Return the (X, Y) coordinate for the center point of the cell that contains the specified text.  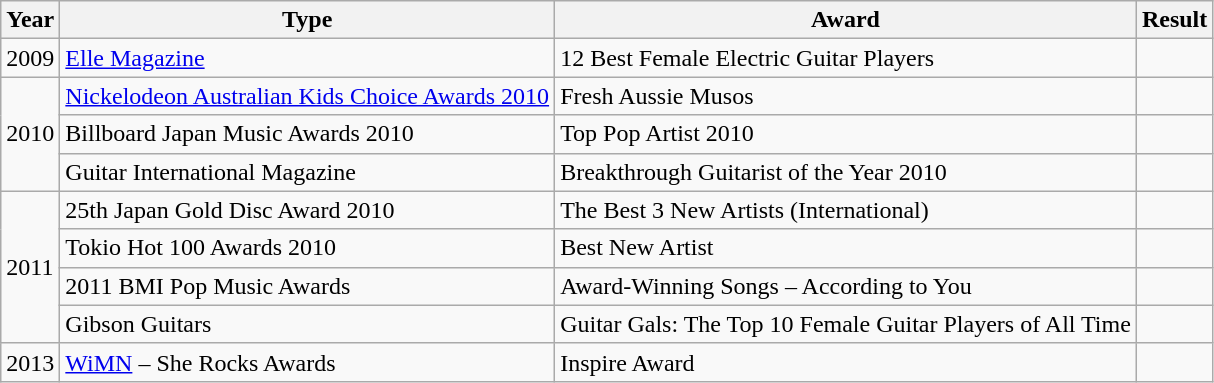
Nickelodeon Australian Kids Choice Awards 2010 (308, 96)
2009 (30, 58)
Breakthrough Guitarist of the Year 2010 (846, 172)
Guitar Gals: The Top 10 Female Guitar Players of All Time (846, 324)
Type (308, 20)
2010 (30, 134)
Billboard Japan Music Awards 2010 (308, 134)
Gibson Guitars (308, 324)
Tokio Hot 100 Awards 2010 (308, 248)
Best New Artist (846, 248)
2013 (30, 362)
Inspire Award (846, 362)
WiMN – She Rocks Awards (308, 362)
2011 (30, 267)
Result (1174, 20)
Award-Winning Songs – According to You (846, 286)
Year (30, 20)
Guitar International Magazine (308, 172)
25th Japan Gold Disc Award 2010 (308, 210)
Award (846, 20)
12 Best Female Electric Guitar Players (846, 58)
The Best 3 New Artists (International) (846, 210)
Fresh Aussie Musos (846, 96)
2011 BMI Pop Music Awards (308, 286)
Elle Magazine (308, 58)
Top Pop Artist 2010 (846, 134)
